Output the (x, y) coordinate of the center of the cell containing the given text.  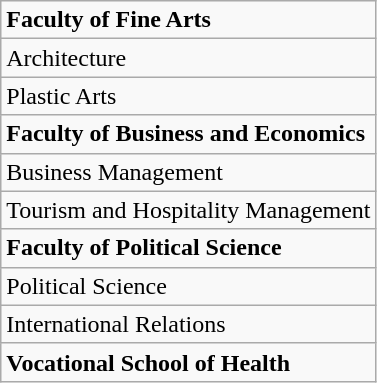
Faculty of Fine Arts (188, 20)
Tourism and Hospitality Management (188, 210)
Business Management (188, 172)
Faculty of Political Science (188, 248)
International Relations (188, 324)
Architecture (188, 58)
Political Science (188, 286)
Faculty of Business and Economics (188, 134)
Plastic Arts (188, 96)
Vocational School of Health (188, 362)
